Identify which cell holds the provided text, then report its [X, Y] central coordinate. 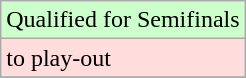
Qualified for Semifinals [123, 20]
to play-out [123, 58]
